Provide the [X, Y] coordinate of the cell's center where the given text is located.  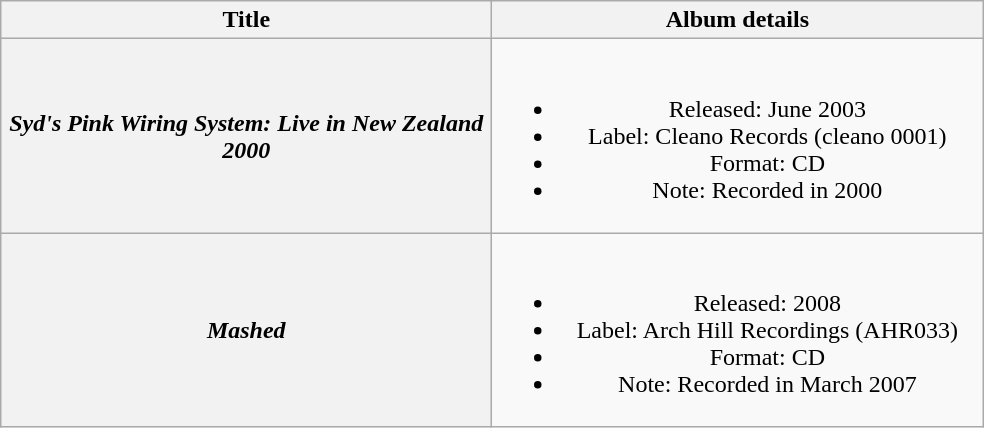
Mashed [246, 330]
Released: June 2003Label: Cleano Records (cleano 0001)Format: CDNote: Recorded in 2000 [738, 136]
Syd's Pink Wiring System: Live in New Zealand 2000 [246, 136]
Title [246, 20]
Album details [738, 20]
Released: 2008Label: Arch Hill Recordings (AHR033)Format: CDNote: Recorded in March 2007 [738, 330]
